Determine the [X, Y] coordinate at the center of the cell enclosing the given text.  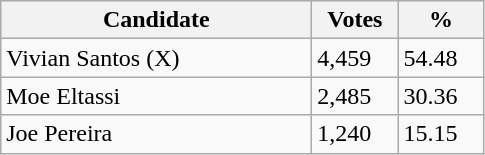
Candidate [156, 20]
54.48 [441, 58]
Moe Eltassi [156, 96]
2,485 [355, 96]
4,459 [355, 58]
Joe Pereira [156, 134]
% [441, 20]
Votes [355, 20]
30.36 [441, 96]
1,240 [355, 134]
15.15 [441, 134]
Vivian Santos (X) [156, 58]
